Scan for the cell matching the given text and deliver its [X, Y] coordinate at center. 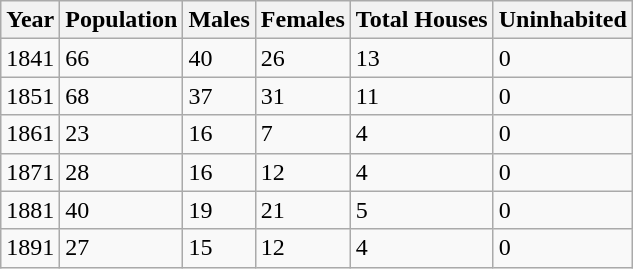
68 [122, 96]
21 [302, 210]
11 [422, 96]
37 [219, 96]
23 [122, 134]
1861 [30, 134]
66 [122, 58]
28 [122, 172]
1841 [30, 58]
13 [422, 58]
19 [219, 210]
Total Houses [422, 20]
15 [219, 248]
1881 [30, 210]
27 [122, 248]
Females [302, 20]
7 [302, 134]
1851 [30, 96]
1891 [30, 248]
31 [302, 96]
5 [422, 210]
Population [122, 20]
Uninhabited [562, 20]
Males [219, 20]
1871 [30, 172]
Year [30, 20]
26 [302, 58]
